Identify which cell holds the provided text, then report its [X, Y] central coordinate. 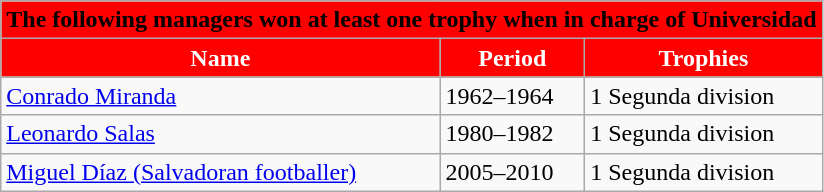
Leonardo Salas [220, 134]
2005–2010 [512, 172]
1980–1982 [512, 134]
Miguel Díaz (Salvadoran footballer) [220, 172]
Period [512, 58]
Trophies [704, 58]
1962–1964 [512, 96]
Conrado Miranda [220, 96]
Name [220, 58]
The following managers won at least one trophy when in charge of Universidad [412, 20]
